Locate the cell with the specified text and output its (X, Y) center coordinate. 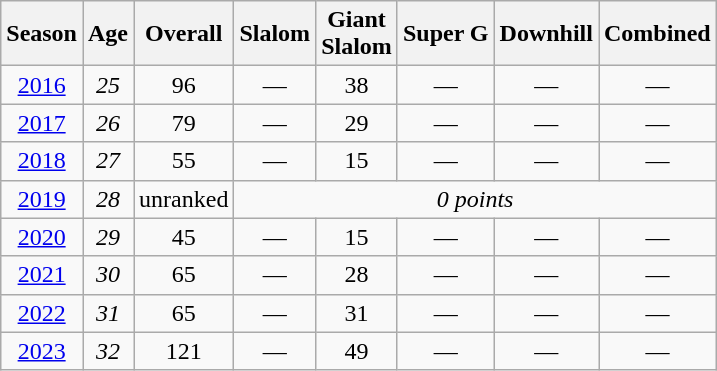
0 points (475, 199)
Age (108, 34)
Super G (446, 34)
Overall (184, 34)
GiantSlalom (357, 34)
30 (108, 275)
Combined (657, 34)
27 (108, 161)
Downhill (546, 34)
26 (108, 123)
2019 (42, 199)
25 (108, 85)
2022 (42, 313)
49 (357, 351)
96 (184, 85)
2020 (42, 237)
2017 (42, 123)
45 (184, 237)
38 (357, 85)
79 (184, 123)
2023 (42, 351)
55 (184, 161)
32 (108, 351)
unranked (184, 199)
121 (184, 351)
Slalom (275, 34)
2021 (42, 275)
2016 (42, 85)
Season (42, 34)
2018 (42, 161)
